Scan for the cell matching the given text and deliver its [x, y] coordinate at center. 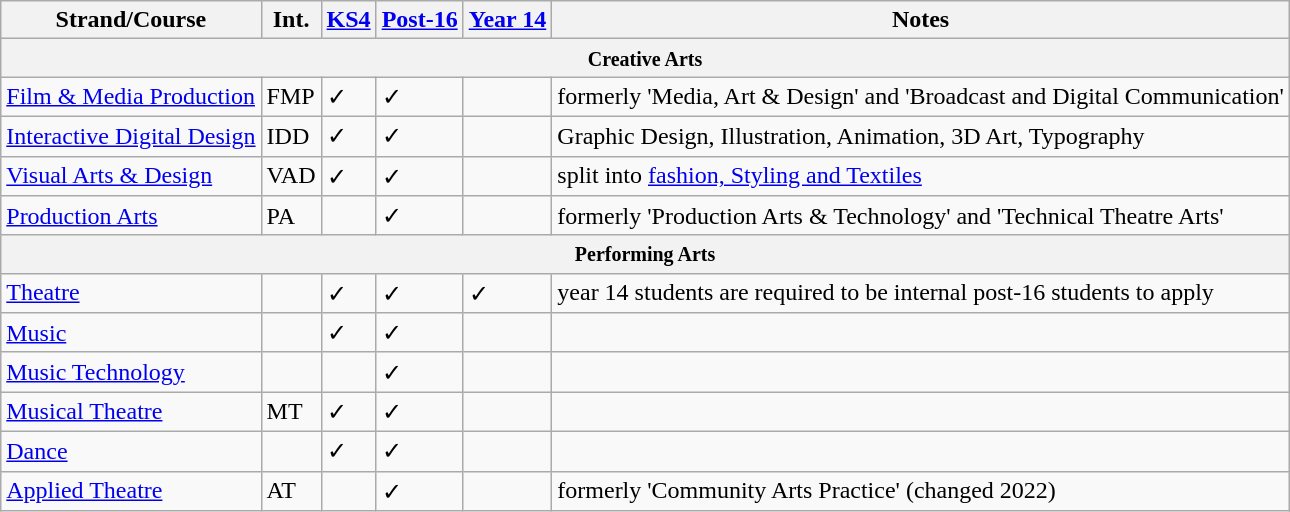
Int. [291, 20]
IDD [291, 136]
FMP [291, 97]
Musical Theatre [131, 412]
Strand/Course [131, 20]
Production Arts [131, 216]
formerly 'Community Arts Practice' (changed 2022) [921, 491]
Performing Arts [646, 254]
Music Technology [131, 372]
year 14 students are required to be internal post-16 students to apply [921, 293]
KS4 [348, 20]
Applied Theatre [131, 491]
formerly 'Production Arts & Technology' and 'Technical Theatre Arts' [921, 216]
Creative Arts [646, 58]
MT [291, 412]
Music [131, 333]
Film & Media Production [131, 97]
AT [291, 491]
Visual Arts & Design [131, 176]
VAD [291, 176]
Post-16 [420, 20]
Interactive Digital Design [131, 136]
Notes [921, 20]
split into fashion, Styling and Textiles [921, 176]
Year 14 [508, 20]
Graphic Design, Illustration, Animation, 3D Art, Typography [921, 136]
formerly 'Media, Art & Design' and 'Broadcast and Digital Communication' [921, 97]
Theatre [131, 293]
PA [291, 216]
Dance [131, 451]
